Scan for the cell matching the given text and deliver its [X, Y] coordinate at center. 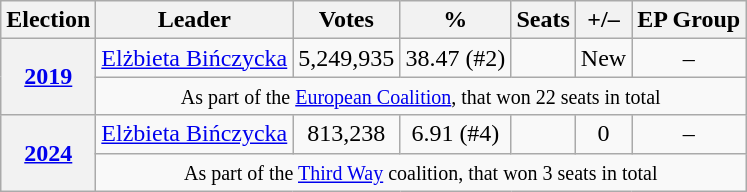
EP Group [689, 20]
Seats [543, 20]
New [603, 58]
2019 [48, 77]
813,238 [346, 134]
0 [603, 134]
38.47 (#2) [456, 58]
Election [48, 20]
Leader [194, 20]
Votes [346, 20]
5,249,935 [346, 58]
As part of the Third Way coalition, that won 3 seats in total [421, 172]
+/– [603, 20]
% [456, 20]
2024 [48, 153]
6.91 (#4) [456, 134]
As part of the European Coalition, that won 22 seats in total [421, 96]
